Locate the cell with the specified text and output its (x, y) center coordinate. 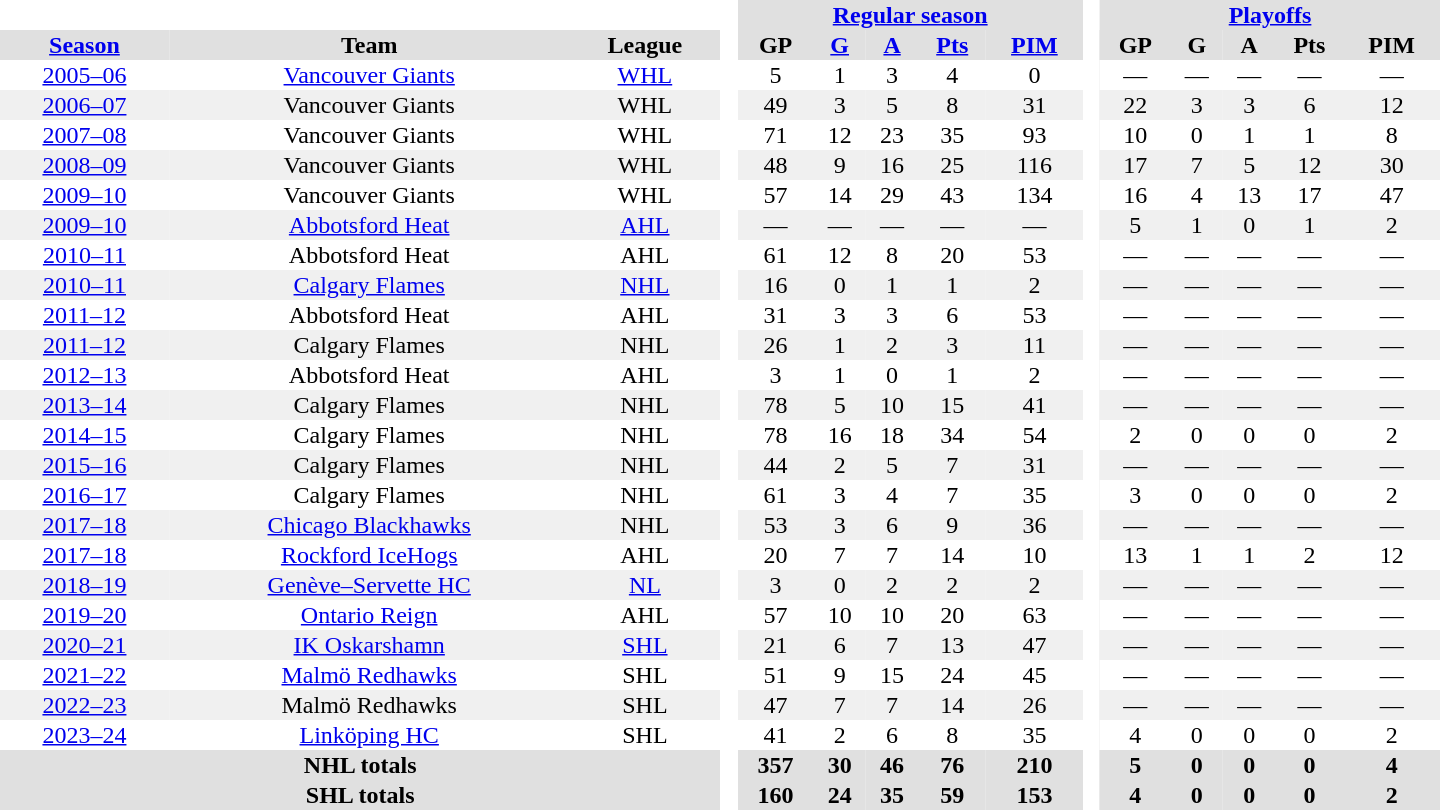
44 (776, 465)
Linköping HC (370, 735)
49 (776, 105)
54 (1034, 435)
2019–20 (84, 615)
Team (370, 45)
Genève–Servette HC (370, 585)
36 (1034, 525)
2023–24 (84, 735)
2016–17 (84, 495)
NL (644, 585)
2014–15 (84, 435)
43 (952, 195)
48 (776, 165)
2015–16 (84, 465)
2005–06 (84, 75)
2007–08 (84, 135)
59 (952, 795)
Ontario Reign (370, 615)
Chicago Blackhawks (370, 525)
2006–07 (84, 105)
SHL totals (360, 795)
League (644, 45)
2021–22 (84, 675)
63 (1034, 615)
Season (84, 45)
21 (776, 645)
29 (892, 195)
71 (776, 135)
Rockford IceHogs (370, 555)
76 (952, 765)
2018–19 (84, 585)
NHL totals (360, 765)
23 (892, 135)
Playoffs (1270, 15)
11 (1034, 345)
357 (776, 765)
45 (1034, 675)
116 (1034, 165)
160 (776, 795)
93 (1034, 135)
46 (892, 765)
34 (952, 435)
2022–23 (84, 705)
2008–09 (84, 165)
2020–21 (84, 645)
25 (952, 165)
210 (1034, 765)
IK Oskarshamn (370, 645)
134 (1034, 195)
2012–13 (84, 375)
2013–14 (84, 405)
51 (776, 675)
18 (892, 435)
153 (1034, 795)
Regular season (910, 15)
22 (1136, 105)
